Output the [X, Y] coordinate of the center of the cell containing the given text.  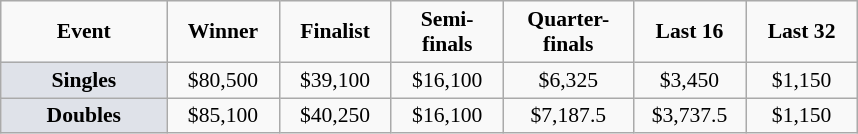
$85,100 [223, 116]
$3,737.5 [689, 116]
$6,325 [568, 80]
$80,500 [223, 80]
Quarter-finals [568, 32]
Doubles [84, 116]
$40,250 [335, 116]
$3,450 [689, 80]
Finalist [335, 32]
Last 32 [802, 32]
Last 16 [689, 32]
Singles [84, 80]
Semi-finals [447, 32]
Event [84, 32]
$39,100 [335, 80]
Winner [223, 32]
$7,187.5 [568, 116]
